Locate the cell with the specified text and output its [x, y] center coordinate. 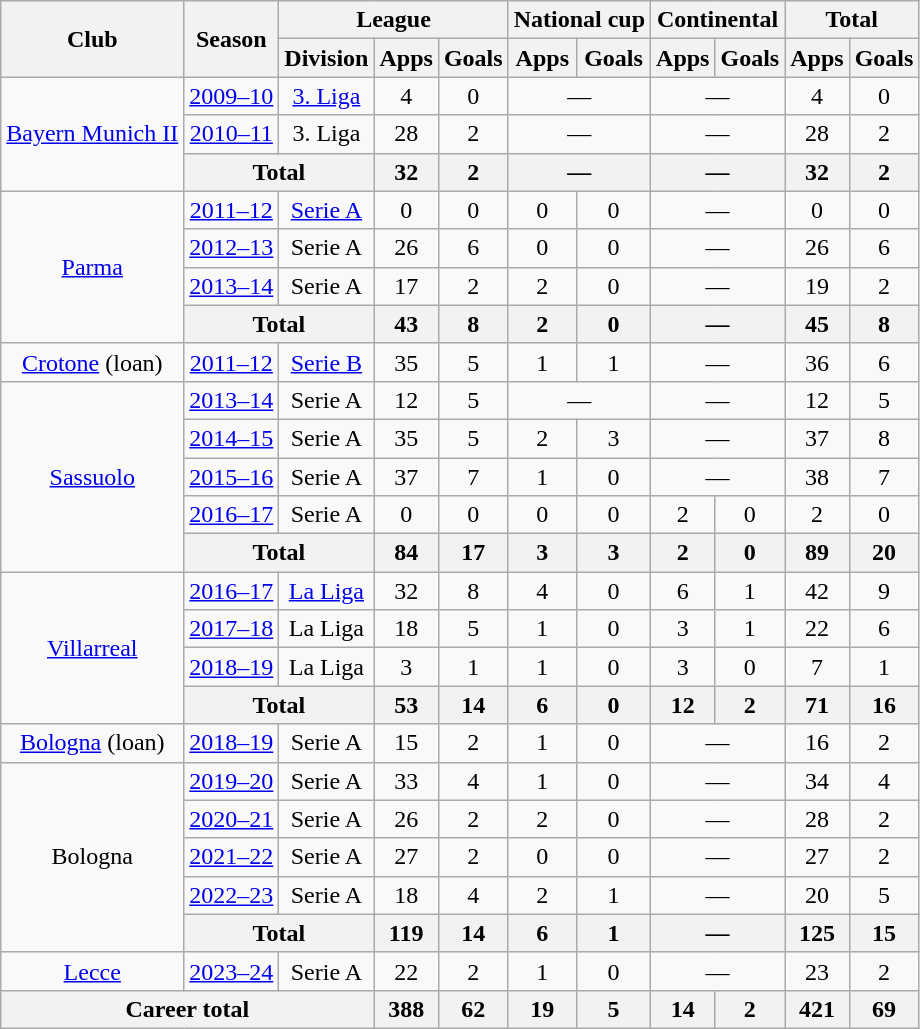
Parma [92, 267]
89 [817, 553]
23 [817, 971]
Villarreal [92, 648]
84 [406, 553]
62 [473, 1009]
2019–20 [232, 781]
2009–10 [232, 96]
Club [92, 39]
2010–11 [232, 134]
Serie B [326, 362]
9 [884, 591]
43 [406, 324]
Bologna [92, 857]
421 [817, 1009]
125 [817, 933]
Continental [718, 20]
2022–23 [232, 895]
2017–18 [232, 629]
Crotone (loan) [92, 362]
2023–24 [232, 971]
69 [884, 1009]
Career total [188, 1009]
38 [817, 477]
42 [817, 591]
Season [232, 39]
2021–22 [232, 857]
Division [326, 58]
2012–13 [232, 248]
388 [406, 1009]
33 [406, 781]
2020–21 [232, 819]
2015–16 [232, 477]
National cup [579, 20]
2014–15 [232, 438]
36 [817, 362]
119 [406, 933]
71 [817, 705]
Lecce [92, 971]
League [394, 20]
34 [817, 781]
Bologna (loan) [92, 743]
53 [406, 705]
Bayern Munich II [92, 134]
Sassuolo [92, 476]
45 [817, 324]
